Provide the (X, Y) coordinate of the cell's center where the given text is located.  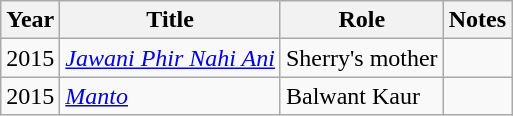
Sherry's mother (362, 58)
Title (170, 20)
Notes (477, 20)
Role (362, 20)
Jawani Phir Nahi Ani (170, 58)
Balwant Kaur (362, 96)
Manto (170, 96)
Year (30, 20)
